For the text-containing cell, return its midpoint in [X, Y] coordinate format. 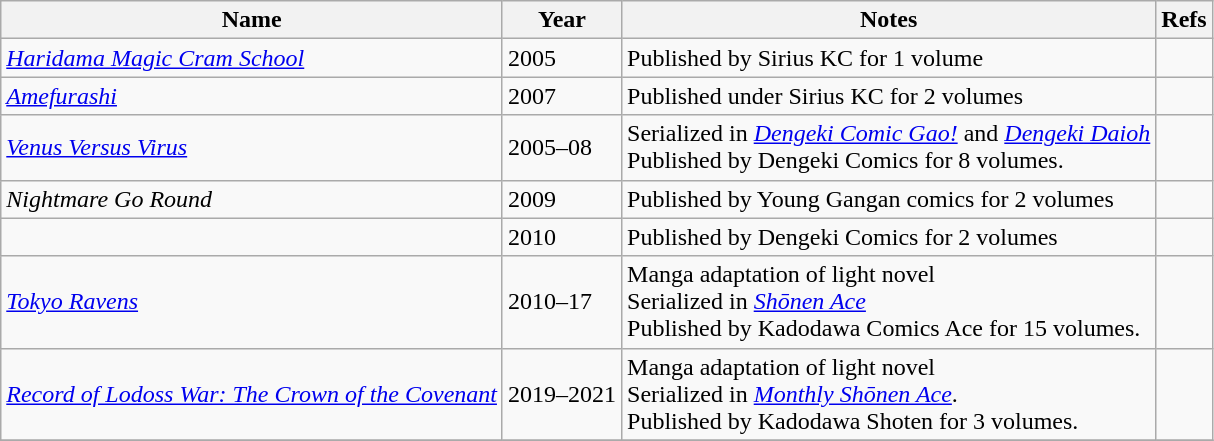
Published by Young Gangan comics for 2 volumes [889, 199]
Year [562, 20]
Tokyo Ravens [252, 302]
Manga adaptation of light novelSerialized in Monthly Shōnen Ace.Published by Kadodawa Shoten for 3 volumes. [889, 394]
2019–2021 [562, 394]
Manga adaptation of light novelSerialized in Shōnen AcePublished by Kadodawa Comics Ace for 15 volumes. [889, 302]
Haridama Magic Cram School [252, 58]
Name [252, 20]
Published by Dengeki Comics for 2 volumes [889, 237]
Venus Versus Virus [252, 148]
2010–17 [562, 302]
Record of Lodoss War: The Crown of the Covenant [252, 394]
2005 [562, 58]
Published under Sirius KC for 2 volumes [889, 96]
Notes [889, 20]
Amefurashi [252, 96]
2005–08 [562, 148]
2010 [562, 237]
2007 [562, 96]
Nightmare Go Round [252, 199]
Refs [1184, 20]
Serialized in Dengeki Comic Gao! and Dengeki DaiohPublished by Dengeki Comics for 8 volumes. [889, 148]
Published by Sirius KC for 1 volume [889, 58]
2009 [562, 199]
